Output the (x, y) coordinate of the center of the cell containing the given text.  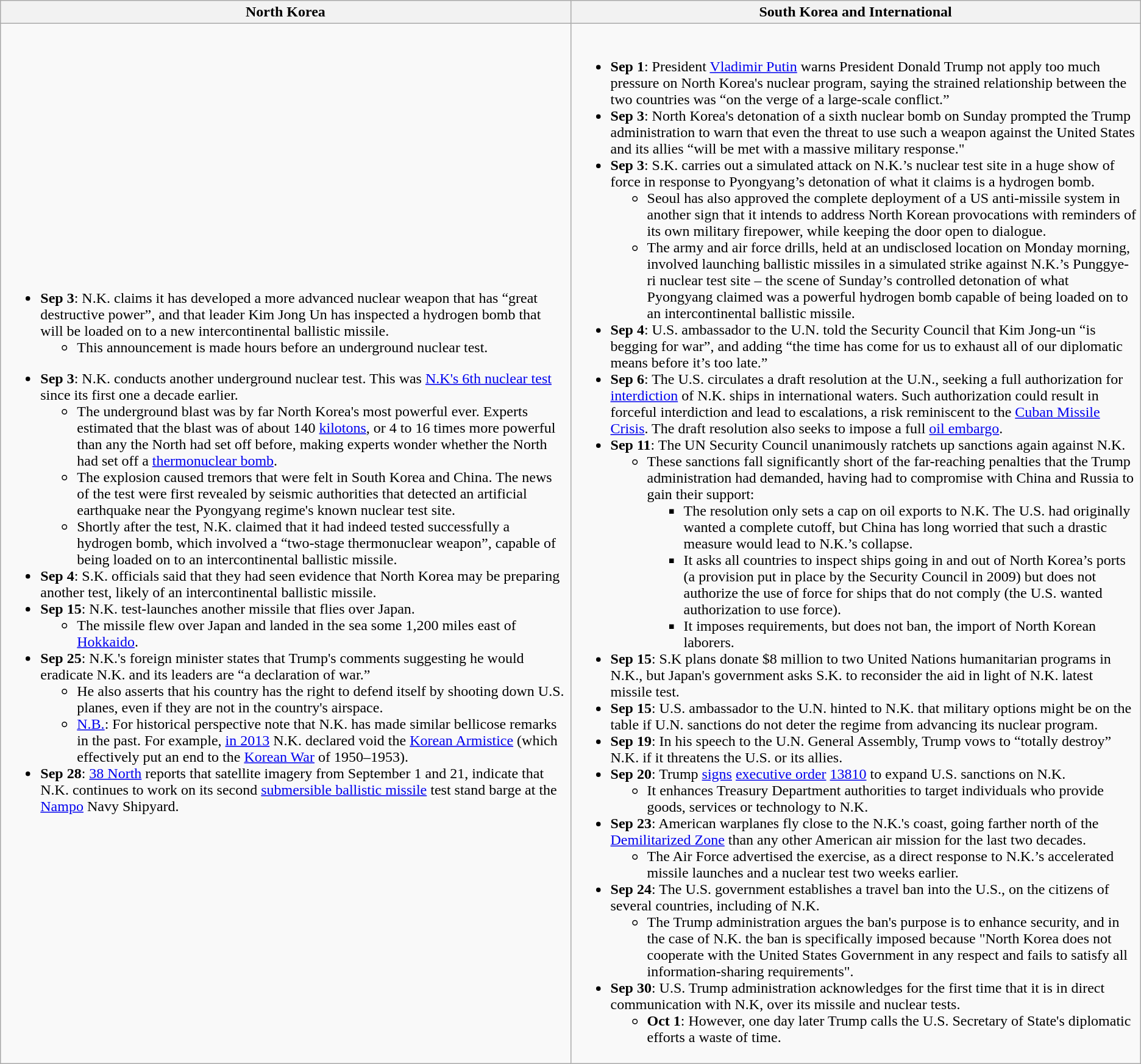
South Korea and International (856, 12)
North Korea (285, 12)
